Identify which cell holds the provided text, then report its [X, Y] central coordinate. 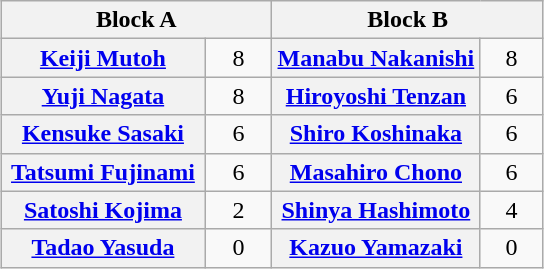
Kazuo Yamazaki [376, 248]
Shiro Koshinaka [376, 134]
Block B [408, 20]
Satoshi Kojima [104, 210]
Kensuke Sasaki [104, 134]
Hiroyoshi Tenzan [376, 96]
Tatsumi Fujinami [104, 172]
4 [512, 210]
Block A [136, 20]
Manabu Nakanishi [376, 58]
Keiji Mutoh [104, 58]
Masahiro Chono [376, 172]
Shinya Hashimoto [376, 210]
Yuji Nagata [104, 96]
2 [238, 210]
Tadao Yasuda [104, 248]
